Detect which cell encompasses the target text, then output its [x, y] center coordinate. 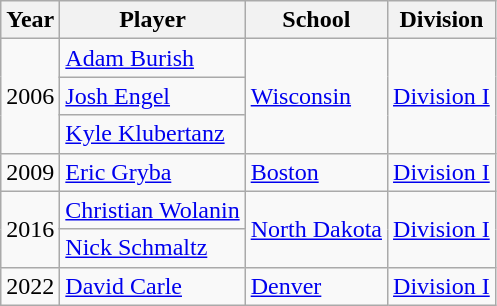
Boston [316, 172]
Nick Schmaltz [152, 248]
Year [30, 20]
2006 [30, 96]
2016 [30, 229]
Denver [316, 286]
North Dakota [316, 229]
Eric Gryba [152, 172]
David Carle [152, 286]
Division [442, 20]
2022 [30, 286]
Adam Burish [152, 58]
Wisconsin [316, 96]
Christian Wolanin [152, 210]
2009 [30, 172]
Player [152, 20]
Kyle Klubertanz [152, 134]
Josh Engel [152, 96]
School [316, 20]
